Locate the cell with the specified text and output its (X, Y) center coordinate. 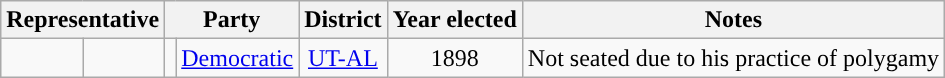
Party (232, 20)
Not seated due to his practice of polygamy (733, 58)
UT-AL (343, 58)
1898 (454, 58)
Representative (83, 20)
District (343, 20)
Democratic (238, 58)
Notes (733, 20)
Year elected (454, 20)
